From the cell containing the given text, extract its center point as (X, Y) coordinate. 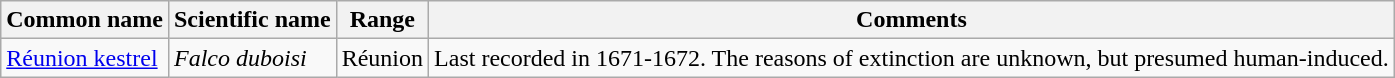
Comments (912, 20)
Falco duboisi (252, 58)
Réunion kestrel (85, 58)
Common name (85, 20)
Last recorded in 1671-1672. The reasons of extinction are unknown, but presumed human-induced. (912, 58)
Range (382, 20)
Réunion (382, 58)
Scientific name (252, 20)
